Capture the cell that displays the provided text and extract its (x, y) central coordinate. 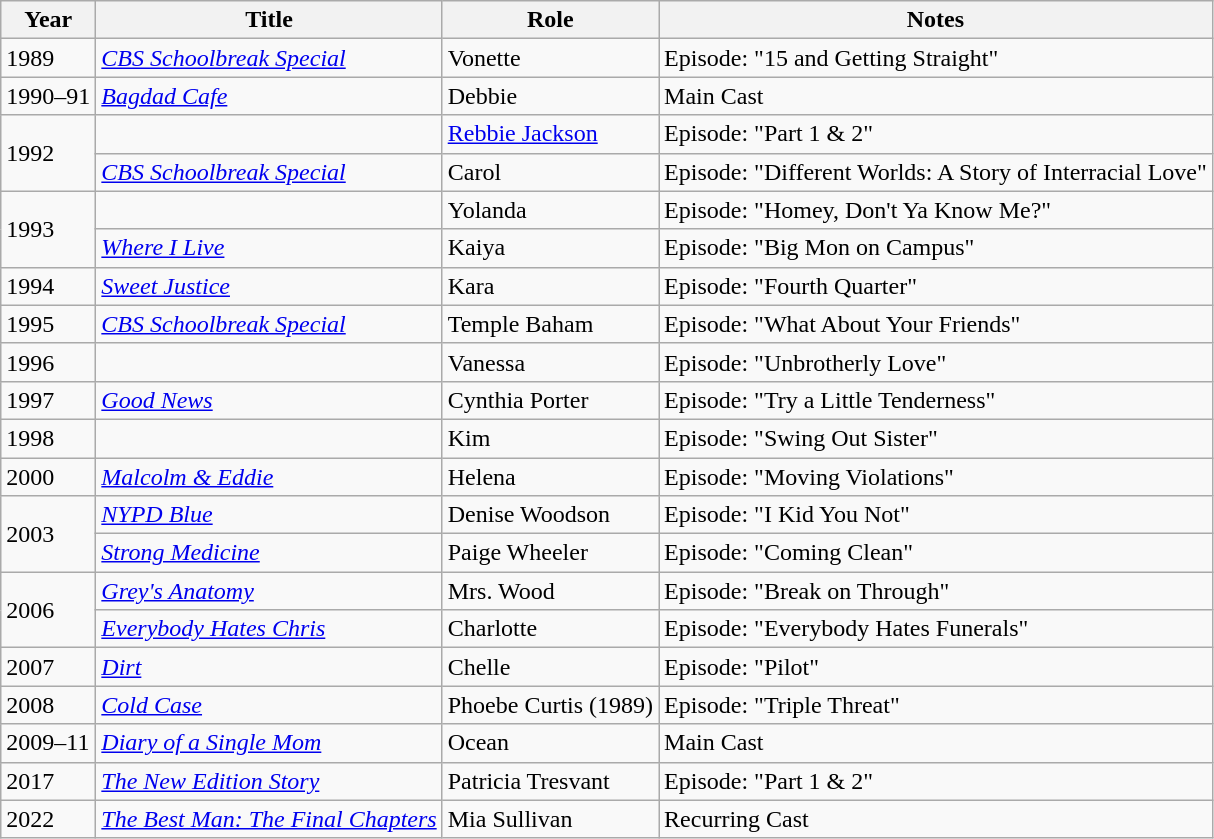
2017 (48, 781)
2009–11 (48, 743)
Kaiya (550, 248)
Chelle (550, 667)
Episode: "Everybody Hates Funerals" (936, 629)
Temple Baham (550, 324)
Kim (550, 438)
1989 (48, 58)
Year (48, 20)
Denise Woodson (550, 515)
Charlotte (550, 629)
1997 (48, 400)
Episode: "Coming Clean" (936, 553)
Notes (936, 20)
NYPD Blue (269, 515)
Episode: "Try a Little Tenderness" (936, 400)
Rebbie Jackson (550, 134)
2007 (48, 667)
Kara (550, 286)
Yolanda (550, 210)
2000 (48, 477)
Episode: "Big Mon on Campus" (936, 248)
Vanessa (550, 362)
Where I Live (269, 248)
Episode: "Triple Threat" (936, 705)
1998 (48, 438)
1995 (48, 324)
1993 (48, 229)
Episode: "Unbrotherly Love" (936, 362)
Helena (550, 477)
Cold Case (269, 705)
Paige Wheeler (550, 553)
The New Edition Story (269, 781)
Phoebe Curtis (1989) (550, 705)
Episode: "Swing Out Sister" (936, 438)
Malcolm & Eddie (269, 477)
1996 (48, 362)
Good News (269, 400)
Grey's Anatomy (269, 591)
Episode: "Break on Through" (936, 591)
Episode: "15 and Getting Straight" (936, 58)
2022 (48, 819)
Ocean (550, 743)
Carol (550, 172)
Debbie (550, 96)
The Best Man: The Final Chapters (269, 819)
Role (550, 20)
1992 (48, 153)
2006 (48, 610)
Bagdad Cafe (269, 96)
2003 (48, 534)
Mia Sullivan (550, 819)
Sweet Justice (269, 286)
Mrs. Wood (550, 591)
Cynthia Porter (550, 400)
1990–91 (48, 96)
2008 (48, 705)
Everybody Hates Chris (269, 629)
Episode: "What About Your Friends" (936, 324)
Title (269, 20)
Episode: "Fourth Quarter" (936, 286)
Episode: "Different Worlds: A Story of Interracial Love" (936, 172)
Episode: "I Kid You Not" (936, 515)
1994 (48, 286)
Episode: "Moving Violations" (936, 477)
Episode: "Pilot" (936, 667)
Episode: "Homey, Don't Ya Know Me?" (936, 210)
Patricia Tresvant (550, 781)
Recurring Cast (936, 819)
Vonette (550, 58)
Diary of a Single Mom (269, 743)
Strong Medicine (269, 553)
Dirt (269, 667)
